Scan for the cell matching the given text and deliver its [x, y] coordinate at center. 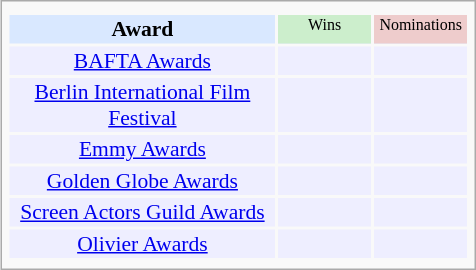
Wins [324, 29]
Olivier Awards [143, 243]
Emmy Awards [143, 149]
Screen Actors Guild Awards [143, 212]
BAFTA Awards [143, 60]
Nominations [420, 29]
Berlin International Film Festival [143, 105]
Award [143, 29]
Golden Globe Awards [143, 180]
